Identify which cell holds the provided text, then report its [x, y] central coordinate. 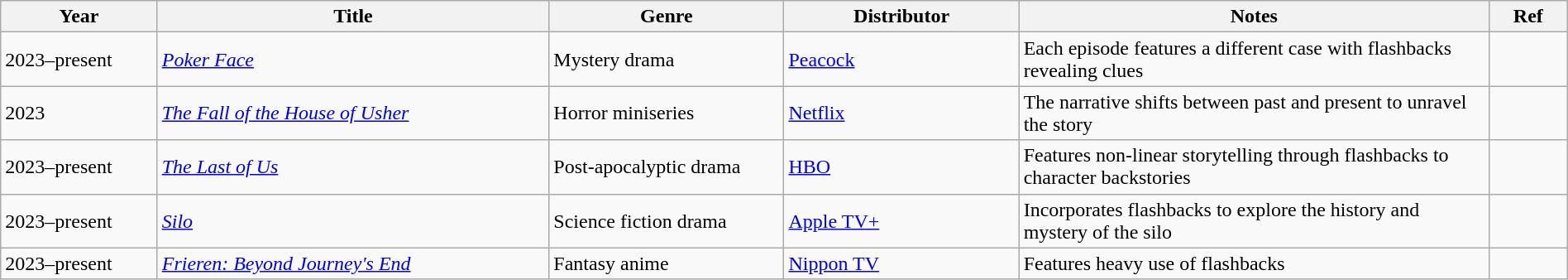
Year [79, 17]
The Fall of the House of Usher [353, 113]
Poker Face [353, 60]
HBO [901, 167]
Mystery drama [667, 60]
Horror miniseries [667, 113]
Genre [667, 17]
Frieren: Beyond Journey's End [353, 263]
Science fiction drama [667, 220]
Fantasy anime [667, 263]
Title [353, 17]
The Last of Us [353, 167]
Features non-linear storytelling through flashbacks to character backstories [1254, 167]
Peacock [901, 60]
2023 [79, 113]
Silo [353, 220]
Incorporates flashbacks to explore the history and mystery of the silo [1254, 220]
Each episode features a different case with flashbacks revealing clues [1254, 60]
Netflix [901, 113]
Features heavy use of flashbacks [1254, 263]
The narrative shifts between past and present to unravel the story [1254, 113]
Notes [1254, 17]
Nippon TV [901, 263]
Ref [1528, 17]
Apple TV+ [901, 220]
Post-apocalyptic drama [667, 167]
Distributor [901, 17]
